Locate the cell with the specified text and output its [X, Y] center coordinate. 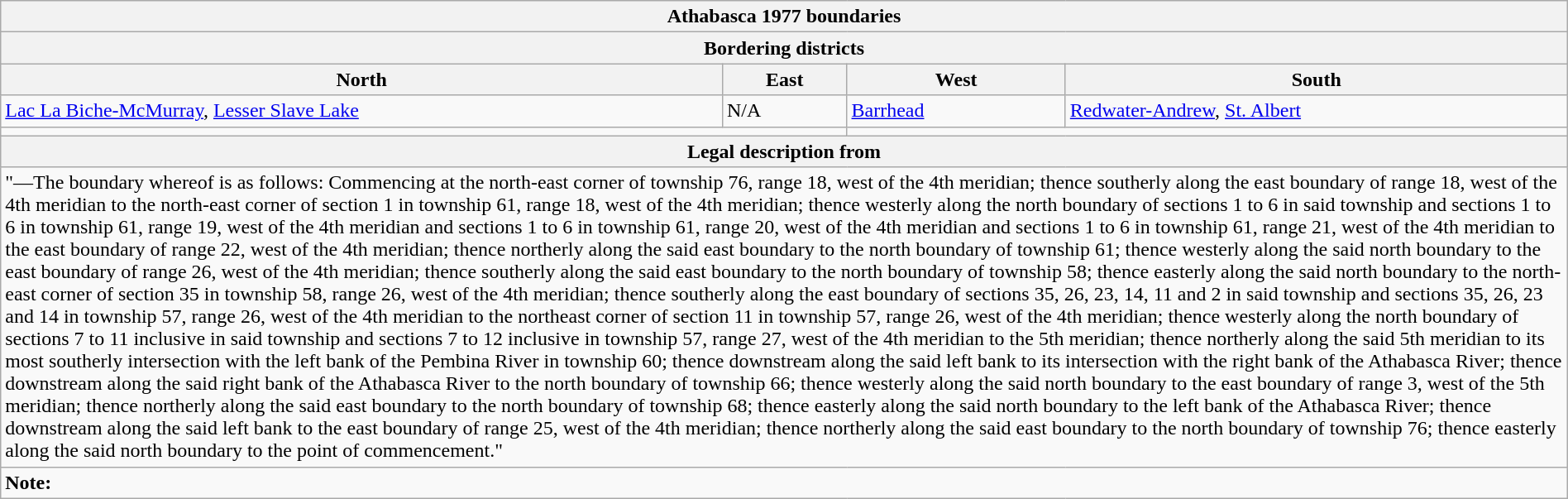
West [956, 79]
North [362, 79]
Note: [784, 482]
Athabasca 1977 boundaries [784, 17]
Barrhead [956, 111]
East [784, 79]
N/A [784, 111]
South [1317, 79]
Lac La Biche-McMurray, Lesser Slave Lake [362, 111]
Legal description from [784, 151]
Redwater-Andrew, St. Albert [1317, 111]
Bordering districts [784, 48]
